Detect which cell encompasses the target text, then output its [x, y] center coordinate. 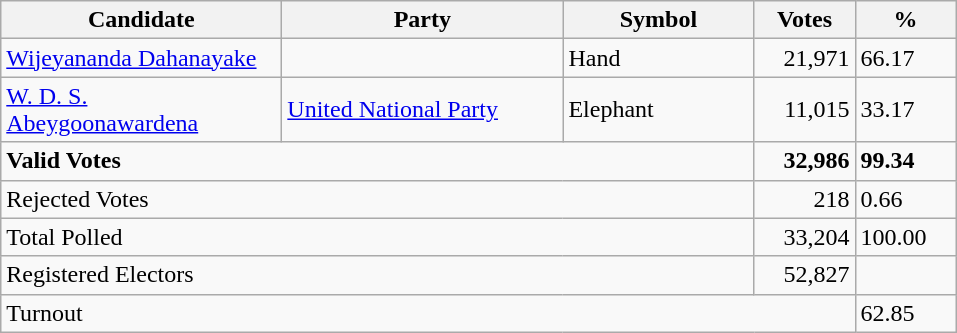
32,986 [804, 161]
Valid Votes [378, 161]
United National Party [422, 110]
52,827 [804, 275]
100.00 [906, 237]
218 [804, 199]
Rejected Votes [378, 199]
Registered Electors [378, 275]
0.66 [906, 199]
33,204 [804, 237]
33.17 [906, 110]
Turnout [428, 313]
66.17 [906, 58]
Votes [804, 20]
Total Polled [378, 237]
Hand [658, 58]
Elephant [658, 110]
Party [422, 20]
99.34 [906, 161]
Symbol [658, 20]
62.85 [906, 313]
Wijeyananda Dahanayake [142, 58]
Candidate [142, 20]
21,971 [804, 58]
% [906, 20]
W. D. S. Abeygoonawardena [142, 110]
11,015 [804, 110]
